Identify which cell holds the provided text, then report its [X, Y] central coordinate. 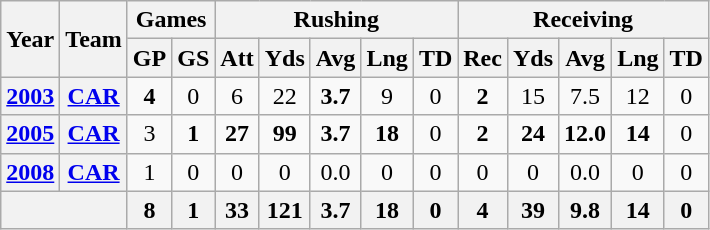
GP [149, 58]
Rec [483, 58]
15 [532, 96]
6 [237, 96]
12 [638, 96]
22 [284, 96]
Games [170, 20]
99 [284, 134]
24 [532, 134]
33 [237, 210]
2003 [30, 96]
2005 [30, 134]
Year [30, 39]
7.5 [586, 96]
Rushing [336, 20]
2008 [30, 172]
8 [149, 210]
9.8 [586, 210]
9 [387, 96]
Att [237, 58]
GS [194, 58]
39 [532, 210]
12.0 [586, 134]
121 [284, 210]
Team [94, 39]
27 [237, 134]
3 [149, 134]
Receiving [584, 20]
